Detect which cell encompasses the target text, then output its (x, y) center coordinate. 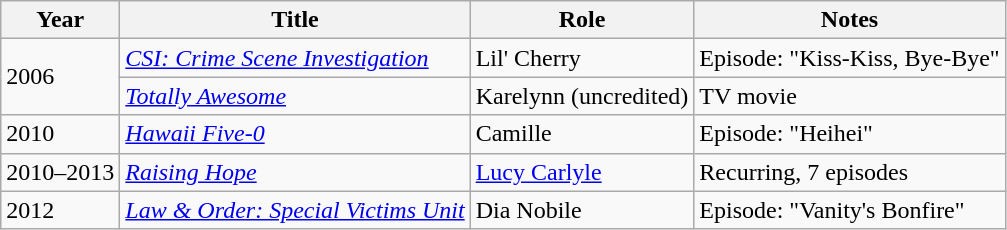
Totally Awesome (295, 96)
Notes (850, 20)
2012 (60, 210)
Hawaii Five-0 (295, 134)
Raising Hope (295, 172)
TV movie (850, 96)
Lucy Carlyle (582, 172)
Karelynn (uncredited) (582, 96)
Title (295, 20)
Role (582, 20)
Law & Order: Special Victims Unit (295, 210)
Dia Nobile (582, 210)
Lil' Cherry (582, 58)
CSI: Crime Scene Investigation (295, 58)
2010–2013 (60, 172)
2006 (60, 77)
Episode: "Kiss-Kiss, Bye-Bye" (850, 58)
2010 (60, 134)
Recurring, 7 episodes (850, 172)
Episode: "Vanity's Bonfire" (850, 210)
Episode: "Heihei" (850, 134)
Camille (582, 134)
Year (60, 20)
